Return (X, Y) of the center of cell containing provided text 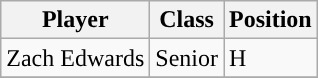
H (271, 58)
Class (187, 20)
Zach Edwards (76, 58)
Senior (187, 58)
Player (76, 20)
Position (271, 20)
